Determine the (X, Y) coordinate at the center of the cell enclosing the given text.  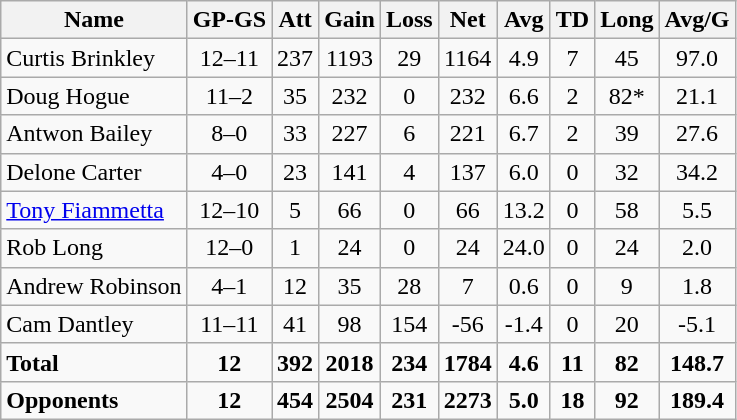
Long (627, 20)
189.4 (697, 400)
32 (627, 172)
Opponents (94, 400)
12–0 (229, 248)
33 (296, 134)
Rob Long (94, 248)
4–0 (229, 172)
2504 (350, 400)
TD (572, 20)
Att (296, 20)
2273 (468, 400)
5.5 (697, 210)
18 (572, 400)
92 (627, 400)
11–2 (229, 96)
Antwon Bailey (94, 134)
2018 (350, 362)
9 (627, 286)
1.8 (697, 286)
Doug Hogue (94, 96)
Total (94, 362)
20 (627, 324)
23 (296, 172)
6.7 (524, 134)
Avg/G (697, 20)
41 (296, 324)
4–1 (229, 286)
5 (296, 210)
82 (627, 362)
237 (296, 58)
82* (627, 96)
231 (409, 400)
11–11 (229, 324)
58 (627, 210)
392 (296, 362)
45 (627, 58)
6.6 (524, 96)
98 (350, 324)
Curtis Brinkley (94, 58)
1784 (468, 362)
141 (350, 172)
5.0 (524, 400)
GP-GS (229, 20)
24.0 (524, 248)
27.6 (697, 134)
6.0 (524, 172)
Tony Fiammetta (94, 210)
Name (94, 20)
4 (409, 172)
Avg (524, 20)
6 (409, 134)
97.0 (697, 58)
154 (409, 324)
-5.1 (697, 324)
29 (409, 58)
137 (468, 172)
227 (350, 134)
4.9 (524, 58)
34.2 (697, 172)
28 (409, 286)
11 (572, 362)
39 (627, 134)
Delone Carter (94, 172)
1193 (350, 58)
12–10 (229, 210)
Net (468, 20)
-1.4 (524, 324)
21.1 (697, 96)
Gain (350, 20)
Loss (409, 20)
1164 (468, 58)
2.0 (697, 248)
1 (296, 248)
221 (468, 134)
234 (409, 362)
4.6 (524, 362)
Cam Dantley (94, 324)
Andrew Robinson (94, 286)
148.7 (697, 362)
13.2 (524, 210)
454 (296, 400)
0.6 (524, 286)
-56 (468, 324)
12–11 (229, 58)
8–0 (229, 134)
